Identify which cell holds the provided text, then report its (X, Y) central coordinate. 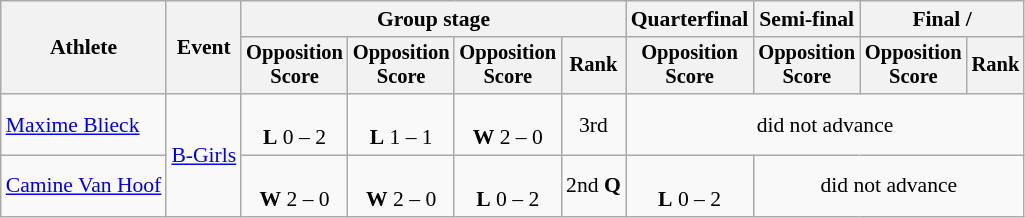
3rd (594, 124)
Maxime Blieck (84, 124)
2nd Q (594, 186)
B-Girls (204, 155)
Athlete (84, 48)
Group stage (433, 19)
Final / (942, 19)
L 1 – 1 (402, 124)
Event (204, 48)
Quarterfinal (690, 19)
Camine Van Hoof (84, 186)
Semi-final (806, 19)
